Pinpoint the cell where the given text exists, returning its [X, Y] midpoint coordinate. 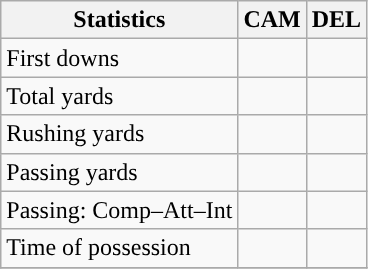
Passing yards [120, 172]
CAM [272, 20]
First downs [120, 58]
DEL [336, 20]
Total yards [120, 96]
Time of possession [120, 248]
Passing: Comp–Att–Int [120, 210]
Statistics [120, 20]
Rushing yards [120, 134]
